Output the (X, Y) coordinate of the center of the cell containing the given text.  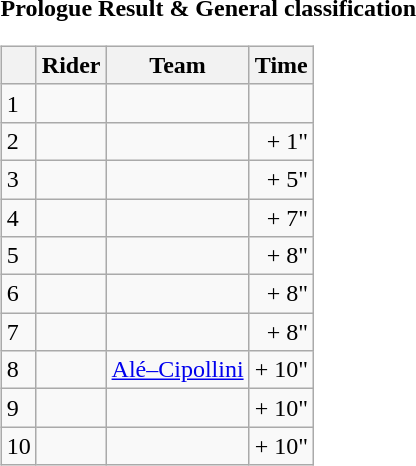
4 (18, 217)
Alé–Cipollini (178, 370)
+ 5" (281, 179)
2 (18, 141)
3 (18, 179)
+ 7" (281, 217)
5 (18, 256)
1 (18, 103)
Rider (71, 65)
8 (18, 370)
10 (18, 446)
Team (178, 65)
7 (18, 332)
6 (18, 294)
9 (18, 408)
Time (281, 65)
+ 1" (281, 141)
